Provide the (x, y) coordinate of the cell's center where the given text is located.  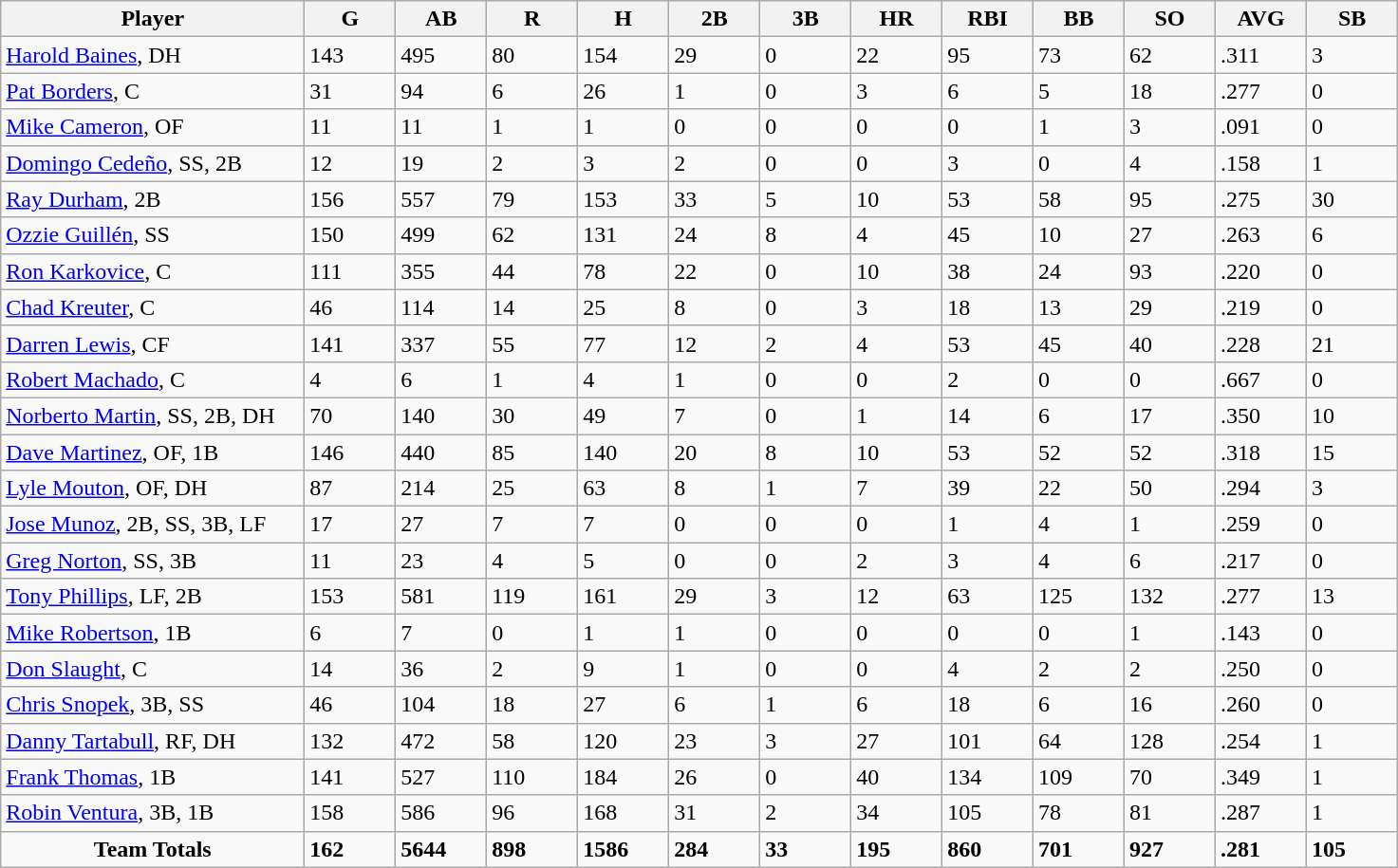
154 (624, 55)
49 (624, 416)
2B (715, 19)
15 (1352, 452)
143 (350, 55)
16 (1170, 705)
9 (624, 669)
110 (532, 777)
860 (988, 849)
440 (441, 452)
80 (532, 55)
Pat Borders, C (153, 91)
Player (153, 19)
Danny Tartabull, RF, DH (153, 741)
Ron Karkovice, C (153, 271)
.219 (1261, 307)
472 (441, 741)
73 (1079, 55)
Lyle Mouton, OF, DH (153, 489)
Domingo Cedeño, SS, 2B (153, 163)
161 (624, 597)
BB (1079, 19)
.294 (1261, 489)
Greg Norton, SS, 3B (153, 561)
Darren Lewis, CF (153, 343)
146 (350, 452)
109 (1079, 777)
Robert Machado, C (153, 379)
284 (715, 849)
.091 (1261, 127)
96 (532, 813)
.275 (1261, 199)
Jose Munoz, 2B, SS, 3B, LF (153, 525)
158 (350, 813)
.259 (1261, 525)
Tony Phillips, LF, 2B (153, 597)
.143 (1261, 633)
Mike Robertson, 1B (153, 633)
R (532, 19)
125 (1079, 597)
93 (1170, 271)
SO (1170, 19)
Team Totals (153, 849)
21 (1352, 343)
Don Slaught, C (153, 669)
SB (1352, 19)
85 (532, 452)
.667 (1261, 379)
131 (624, 235)
36 (441, 669)
.158 (1261, 163)
156 (350, 199)
20 (715, 452)
19 (441, 163)
44 (532, 271)
.281 (1261, 849)
.260 (1261, 705)
Frank Thomas, 1B (153, 777)
64 (1079, 741)
Mike Cameron, OF (153, 127)
Ozzie Guillén, SS (153, 235)
898 (532, 849)
39 (988, 489)
337 (441, 343)
184 (624, 777)
Dave Martinez, OF, 1B (153, 452)
495 (441, 55)
.217 (1261, 561)
87 (350, 489)
RBI (988, 19)
586 (441, 813)
.350 (1261, 416)
Norberto Martin, SS, 2B, DH (153, 416)
120 (624, 741)
Ray Durham, 2B (153, 199)
168 (624, 813)
119 (532, 597)
1586 (624, 849)
3B (806, 19)
HR (897, 19)
.228 (1261, 343)
111 (350, 271)
5644 (441, 849)
134 (988, 777)
104 (441, 705)
.263 (1261, 235)
Harold Baines, DH (153, 55)
G (350, 19)
150 (350, 235)
162 (350, 849)
AB (441, 19)
81 (1170, 813)
55 (532, 343)
.254 (1261, 741)
214 (441, 489)
AVG (1261, 19)
527 (441, 777)
Chris Snopek, 3B, SS (153, 705)
101 (988, 741)
.349 (1261, 777)
114 (441, 307)
94 (441, 91)
Robin Ventura, 3B, 1B (153, 813)
.318 (1261, 452)
.311 (1261, 55)
927 (1170, 849)
128 (1170, 741)
77 (624, 343)
Chad Kreuter, C (153, 307)
195 (897, 849)
50 (1170, 489)
34 (897, 813)
581 (441, 597)
355 (441, 271)
701 (1079, 849)
557 (441, 199)
.250 (1261, 669)
38 (988, 271)
.287 (1261, 813)
499 (441, 235)
.220 (1261, 271)
79 (532, 199)
H (624, 19)
